Provide the [X, Y] coordinate of the cell's center where the given text is located.  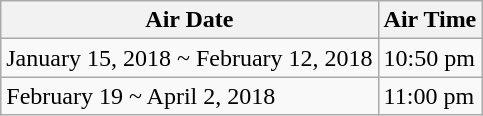
January 15, 2018 ~ February 12, 2018 [190, 58]
February 19 ~ April 2, 2018 [190, 96]
10:50 pm [430, 58]
Air Date [190, 20]
11:00 pm [430, 96]
Air Time [430, 20]
